Provide the [x, y] coordinate of the cell's center where the given text is located.  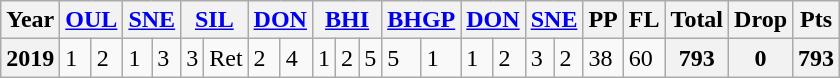
Ret [226, 58]
Drop [761, 20]
60 [644, 58]
4 [296, 58]
Year [30, 20]
SIL [214, 20]
Pts [816, 20]
BHI [346, 20]
FL [644, 20]
0 [761, 58]
OUL [92, 20]
38 [603, 58]
Total [697, 20]
2019 [30, 58]
PP [603, 20]
BHGP [422, 20]
